Capture the cell that displays the provided text and extract its [X, Y] central coordinate. 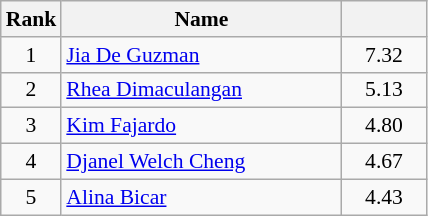
4.67 [384, 162]
Rank [32, 19]
3 [32, 126]
Name [201, 19]
5.13 [384, 90]
Kim Fajardo [201, 126]
Djanel Welch Cheng [201, 162]
1 [32, 55]
4.43 [384, 197]
Alina Bicar [201, 197]
5 [32, 197]
2 [32, 90]
Jia De Guzman [201, 55]
4.80 [384, 126]
7.32 [384, 55]
Rhea Dimaculangan [201, 90]
4 [32, 162]
